For the text-containing cell, return its midpoint in (x, y) coordinate format. 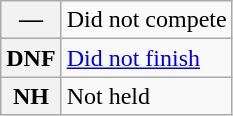
Did not compete (146, 20)
DNF (31, 58)
NH (31, 96)
Not held (146, 96)
— (31, 20)
Did not finish (146, 58)
